Find where the given text appears and provide that cell's center as [x, y] coordinate. 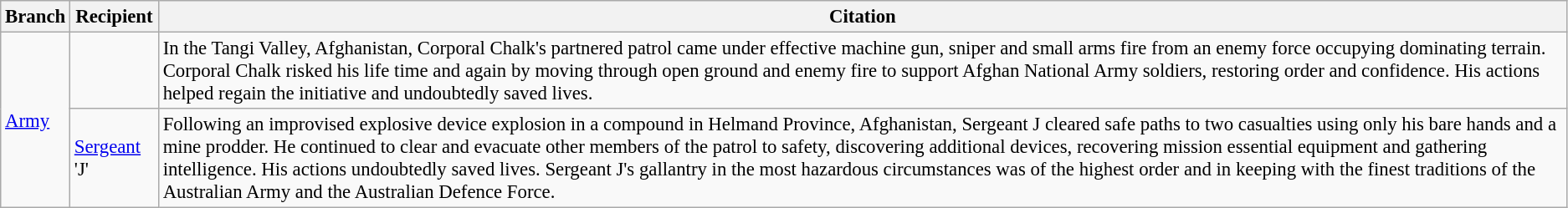
Army [35, 120]
Sergeant 'J' [115, 159]
Citation [862, 17]
Branch [35, 17]
Recipient [115, 17]
